Output the [x, y] coordinate of the center of the cell containing the given text.  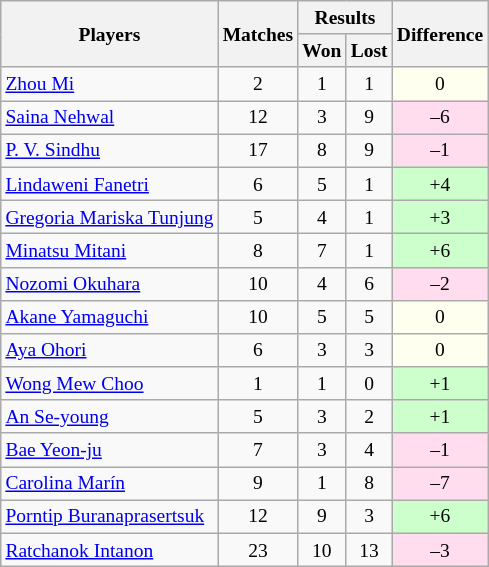
–3 [440, 550]
Results [345, 18]
Players [110, 34]
Bae Yeon-ju [110, 450]
Matches [258, 34]
17 [258, 150]
Porntip Buranaprasertsuk [110, 516]
Akane Yamaguchi [110, 316]
Lost [369, 50]
Saina Nehwal [110, 118]
23 [258, 550]
Gregoria Mariska Tunjung [110, 216]
Ratchanok Intanon [110, 550]
–6 [440, 118]
Won [322, 50]
+3 [440, 216]
Minatsu Mitani [110, 250]
Nozomi Okuhara [110, 284]
–2 [440, 284]
Difference [440, 34]
Zhou Mi [110, 84]
+4 [440, 184]
Carolina Marín [110, 484]
An Se-young [110, 416]
P. V. Sindhu [110, 150]
Lindaweni Fanetri [110, 184]
Wong Mew Choo [110, 384]
Aya Ohori [110, 350]
–7 [440, 484]
13 [369, 550]
